Identify which cell holds the provided text, then report its [x, y] central coordinate. 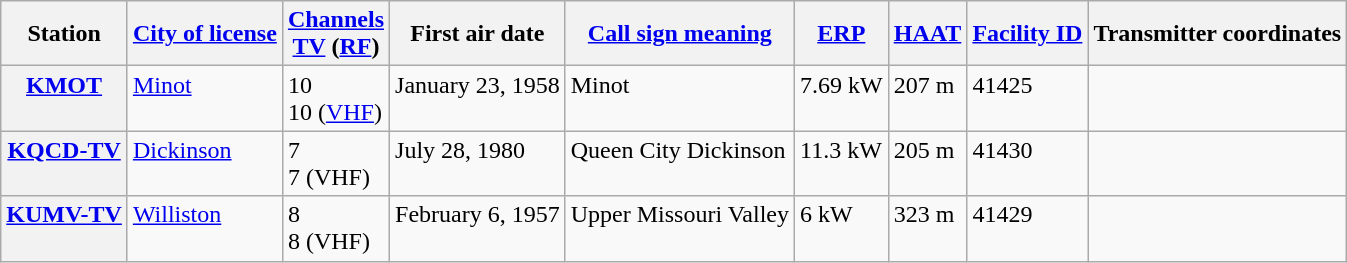
First air date [478, 34]
11.3 kW [841, 164]
Call sign meaning [680, 34]
KUMV-TV [64, 228]
July 28, 1980 [478, 164]
323 m [928, 228]
Transmitter coordinates [1218, 34]
January 23, 1958 [478, 98]
205 m [928, 164]
Dickinson [204, 164]
41429 [1028, 228]
ERP [841, 34]
KQCD-TV [64, 164]
Upper Missouri Valley [680, 228]
7.69 kW [841, 98]
Facility ID [1028, 34]
6 kW [841, 228]
Queen City Dickinson [680, 164]
41430 [1028, 164]
77 (VHF) [336, 164]
88 (VHF) [336, 228]
41425 [1028, 98]
Station [64, 34]
City of license [204, 34]
February 6, 1957 [478, 228]
ChannelsTV (RF) [336, 34]
KMOT [64, 98]
10 10 (VHF) [336, 98]
Williston [204, 228]
207 m [928, 98]
HAAT [928, 34]
